From the cell containing the given text, extract its center point as (x, y) coordinate. 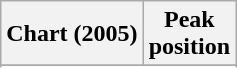
Peak position (189, 34)
Chart (2005) (72, 34)
